Pinpoint the cell where the given text exists, returning its [X, Y] midpoint coordinate. 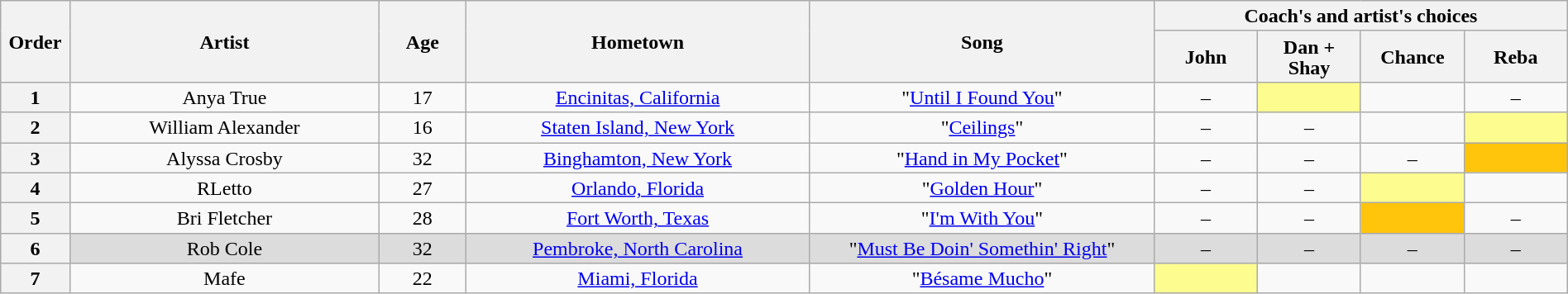
"Until I Found You" [982, 97]
3 [35, 157]
2 [35, 127]
Orlando, Florida [638, 188]
"Golden Hour" [982, 188]
Pembroke, North Carolina [638, 248]
RLetto [225, 188]
1 [35, 97]
Miami, Florida [638, 279]
Chance [1413, 56]
4 [35, 188]
Bri Fletcher [225, 218]
Dan + Shay [1310, 56]
Binghamton, New York [638, 157]
7 [35, 279]
Artist [225, 41]
16 [423, 127]
Rob Cole [225, 248]
5 [35, 218]
"Bésame Mucho" [982, 279]
22 [423, 279]
Song [982, 41]
Order [35, 41]
Staten Island, New York [638, 127]
Coach's and artist's choices [1361, 17]
John [1206, 56]
Hometown [638, 41]
"Hand in My Pocket" [982, 157]
William Alexander [225, 127]
27 [423, 188]
Encinitas, California [638, 97]
Alyssa Crosby [225, 157]
28 [423, 218]
17 [423, 97]
Anya True [225, 97]
Age [423, 41]
Mafe [225, 279]
Fort Worth, Texas [638, 218]
Reba [1515, 56]
6 [35, 248]
"I'm With You" [982, 218]
"Ceilings" [982, 127]
"Must Be Doin' Somethin' Right" [982, 248]
